Locate the cell with the specified text and output its (x, y) center coordinate. 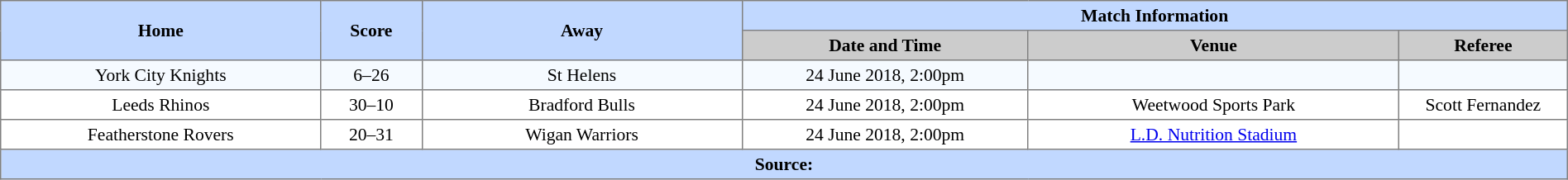
Leeds Rhinos (160, 105)
Home (160, 31)
L.D. Nutrition Stadium (1213, 135)
Bradford Bulls (582, 105)
Date and Time (885, 45)
20–31 (371, 135)
York City Knights (160, 75)
Source: (784, 164)
Away (582, 31)
Score (371, 31)
Weetwood Sports Park (1213, 105)
Match Information (1154, 16)
Venue (1213, 45)
Scott Fernandez (1483, 105)
30–10 (371, 105)
Featherstone Rovers (160, 135)
St Helens (582, 75)
Wigan Warriors (582, 135)
Referee (1483, 45)
6–26 (371, 75)
